Identify which cell holds the provided text, then report its [x, y] central coordinate. 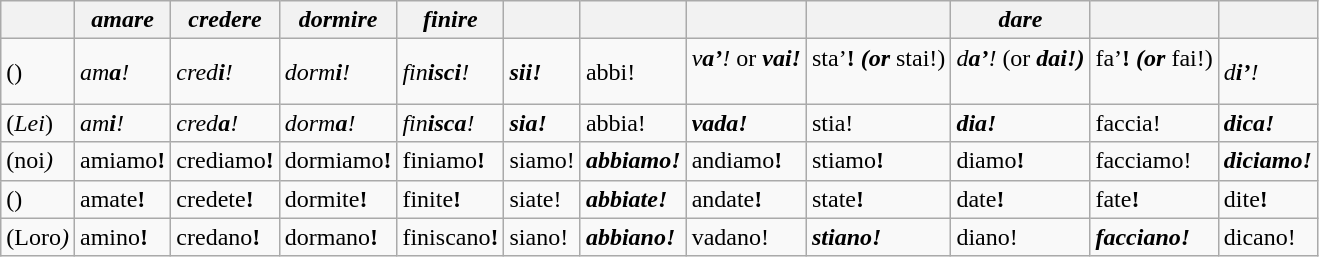
(Lei) [38, 123]
amate! [122, 199]
credere [225, 20]
vadano! [746, 237]
creda! [225, 123]
vada! [746, 123]
dica! [1268, 123]
da’! (or dai!) [1020, 72]
credi! [225, 72]
siate! [542, 199]
dormano! [338, 237]
andate! [746, 199]
finire [450, 20]
finite! [450, 199]
andiamo! [746, 161]
facciano! [1154, 237]
dite! [1268, 199]
sta’! (or stai!) [878, 72]
ama! [122, 72]
(noi) [38, 161]
amare [122, 20]
fa’! (or fai!) [1154, 72]
amino! [122, 237]
fate! [1154, 199]
siano! [542, 237]
finiamo! [450, 161]
state! [878, 199]
dormire [338, 20]
dare [1020, 20]
dicano! [1268, 237]
finisca! [450, 123]
(Loro) [38, 237]
abbia! [633, 123]
abbi! [633, 72]
diamo! [1020, 161]
stiano! [878, 237]
stia! [878, 123]
faccia! [1154, 123]
diciamo! [1268, 161]
diano! [1020, 237]
finisci! [450, 72]
dormiamo! [338, 161]
dorma! [338, 123]
dormite! [338, 199]
abbiano! [633, 237]
credete! [225, 199]
dia! [1020, 123]
sia! [542, 123]
ami! [122, 123]
di’! [1268, 72]
finiscano! [450, 237]
facciamo! [1154, 161]
sii! [542, 72]
abbiamo! [633, 161]
abbiate! [633, 199]
credano! [225, 237]
date! [1020, 199]
stiamo! [878, 161]
siamo! [542, 161]
va’! or vai! [746, 72]
dormi! [338, 72]
crediamo! [225, 161]
amiamo! [122, 161]
